From the cell containing the given text, extract its center point as (X, Y) coordinate. 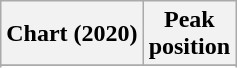
Peakposition (189, 34)
Chart (2020) (72, 34)
